Return (x, y) of the center of cell containing provided text 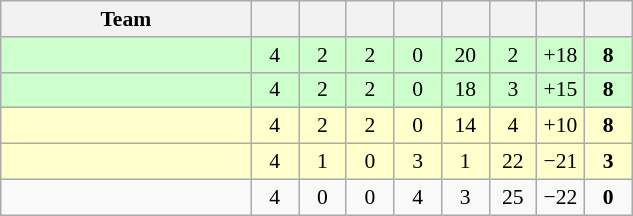
22 (513, 162)
−21 (561, 162)
+18 (561, 55)
18 (465, 90)
14 (465, 126)
+10 (561, 126)
−22 (561, 197)
25 (513, 197)
20 (465, 55)
Team (126, 19)
+15 (561, 90)
